Output the [X, Y] coordinate of the center of the cell containing the given text.  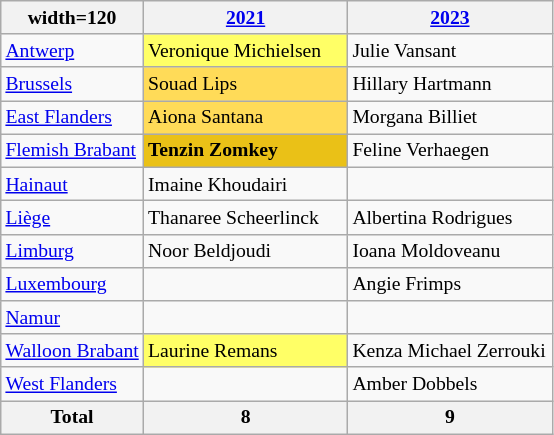
Noor Beldjoudi [245, 250]
Luxembourg [72, 284]
Hainaut [72, 184]
Limburg [72, 250]
Veronique Michielsen [245, 50]
Hillary Hartmann [450, 84]
Julie Vansant [450, 50]
West Flanders [72, 384]
Albertina Rodrigues [450, 218]
Namur [72, 318]
Flemish Brabant [72, 150]
Brussels [72, 84]
width=120 [72, 18]
Morgana Billiet [450, 118]
Ioana Moldoveanu [450, 250]
East Flanders [72, 118]
Total [72, 418]
Angie Frimps [450, 284]
2023 [450, 18]
2021 [245, 18]
9 [450, 418]
Amber Dobbels [450, 384]
Imaine Khoudairi [245, 184]
Aiona Santana [245, 118]
Thanaree Scheerlinck [245, 218]
8 [245, 418]
Liège [72, 218]
Feline Verhaegen [450, 150]
Souad Lips [245, 84]
Walloon Brabant [72, 350]
Tenzin Zomkey [245, 150]
Laurine Remans [245, 350]
Antwerp [72, 50]
Kenza Michael Zerrouki [450, 350]
